Detect which cell encompasses the target text, then output its [X, Y] center coordinate. 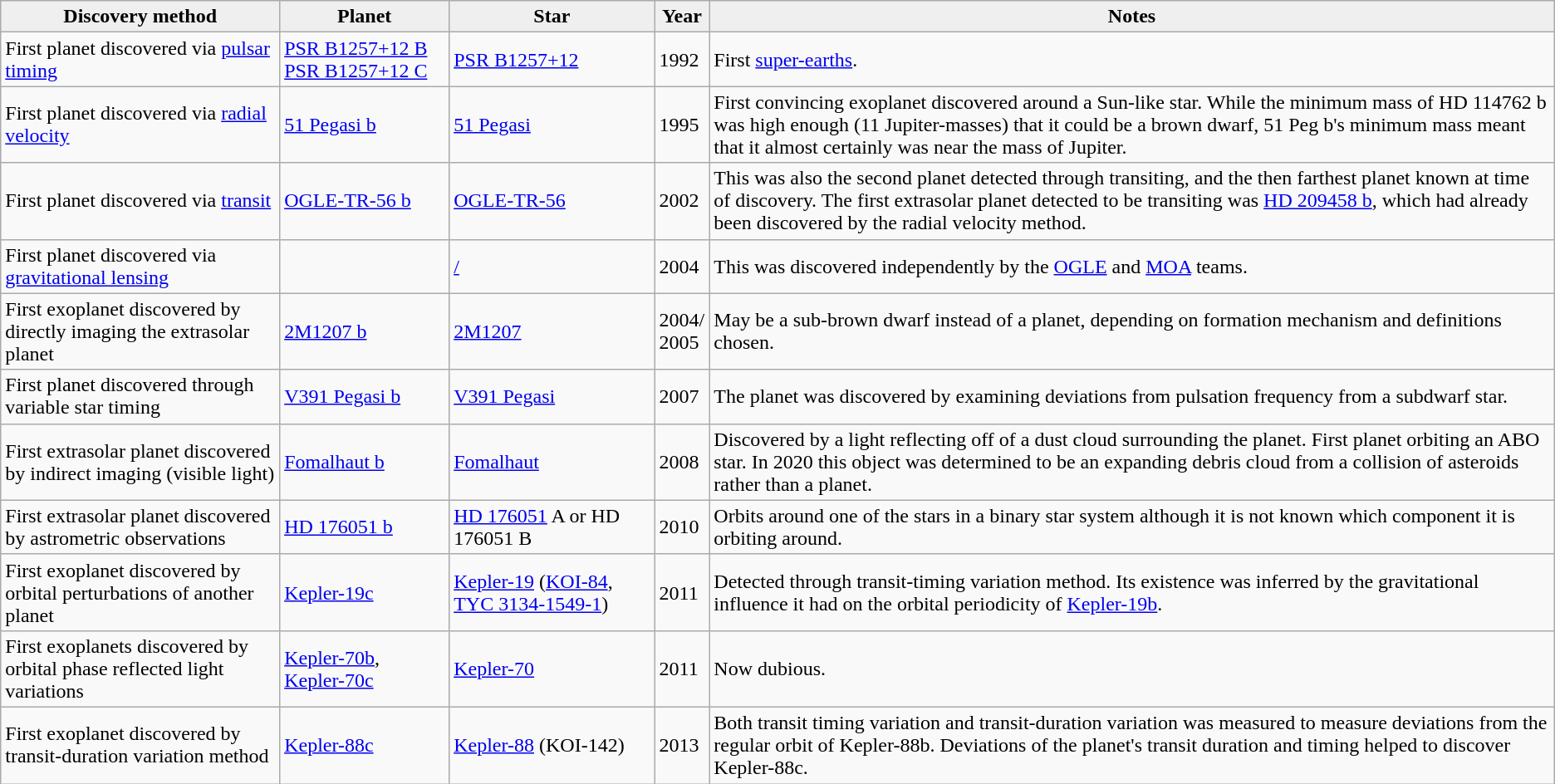
/ [552, 266]
First extrasolar planet discovered by indirect imaging (visible light) [140, 462]
Star [552, 17]
First extrasolar planet discovered by astrometric observations [140, 527]
51 Pegasi b [365, 125]
May be a sub-brown dwarf instead of a planet, depending on formation mechanism and definitions chosen. [1131, 331]
First exoplanets discovered by orbital phase reflected light variations [140, 669]
Year [682, 17]
Fomalhaut b [365, 462]
First planet discovered via pulsar timing [140, 60]
First planet discovered via radial velocity [140, 125]
PSR B1257+12 BPSR B1257+12 C [365, 60]
2002 [682, 201]
Orbits around one of the stars in a binary star system although it is not known which component it is orbiting around. [1131, 527]
First super-earths. [1131, 60]
HD 176051 A or HD 176051 B [552, 527]
First planet discovered through variable star timing [140, 397]
1992 [682, 60]
First exoplanet discovered by transit-duration variation method [140, 745]
2010 [682, 527]
V391 Pegasi b [365, 397]
2007 [682, 397]
2013 [682, 745]
Kepler-70b, Kepler-70c [365, 669]
2004 [682, 266]
Discovery method [140, 17]
The planet was discovered by examining deviations from pulsation frequency from a subdwarf star. [1131, 397]
OGLE-TR-56 [552, 201]
Fomalhaut [552, 462]
HD 176051 b [365, 527]
2M1207 b [365, 331]
V391 Pegasi [552, 397]
First planet discovered via transit [140, 201]
First exoplanet discovered by orbital perturbations of another planet [140, 592]
Notes [1131, 17]
Kepler-19 (KOI-84, TYC 3134-1549-1) [552, 592]
First exoplanet discovered by directly imaging the extrasolar planet [140, 331]
Kepler-88c [365, 745]
OGLE-TR-56 b [365, 201]
Now dubious. [1131, 669]
2004/2005 [682, 331]
Kepler-88 (KOI-142) [552, 745]
Kepler-19c [365, 592]
This was discovered independently by the OGLE and MOA teams. [1131, 266]
First planet discovered via gravitational lensing [140, 266]
Planet [365, 17]
51 Pegasi [552, 125]
2008 [682, 462]
PSR B1257+12 [552, 60]
2M1207 [552, 331]
1995 [682, 125]
Kepler-70 [552, 669]
